From the cell containing the given text, extract its center point as (x, y) coordinate. 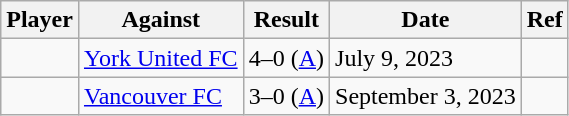
July 9, 2023 (426, 58)
3–0 (A) (286, 96)
Vancouver FC (160, 96)
4–0 (A) (286, 58)
York United FC (160, 58)
Against (160, 20)
Ref (544, 20)
Result (286, 20)
Date (426, 20)
Player (40, 20)
September 3, 2023 (426, 96)
